Return the (X, Y) coordinate for the center point of the cell that contains the specified text.  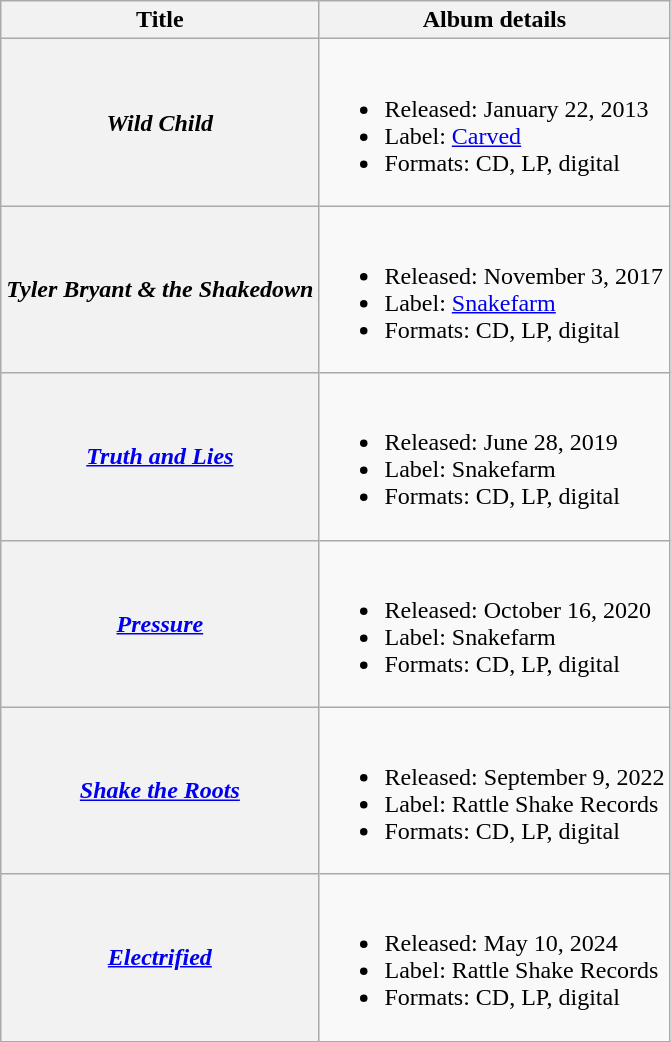
Title (160, 20)
Released: May 10, 2024Label: Rattle Shake RecordsFormats: CD, LP, digital (494, 958)
Released: November 3, 2017Label: SnakefarmFormats: CD, LP, digital (494, 290)
Wild Child (160, 122)
Tyler Bryant & the Shakedown (160, 290)
Released: October 16, 2020Label: SnakefarmFormats: CD, LP, digital (494, 624)
Album details (494, 20)
Released: September 9, 2022Label: Rattle Shake RecordsFormats: CD, LP, digital (494, 790)
Shake the Roots (160, 790)
Released: June 28, 2019Label: SnakefarmFormats: CD, LP, digital (494, 456)
Electrified (160, 958)
Pressure (160, 624)
Truth and Lies (160, 456)
Released: January 22, 2013Label: CarvedFormats: CD, LP, digital (494, 122)
